Search for the cell housing the specified text and yield its [x, y] center coordinate. 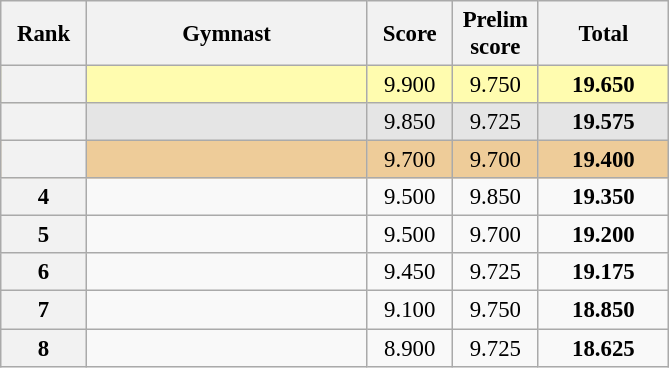
Rank [44, 34]
Gymnast [226, 34]
19.200 [604, 235]
Total [604, 34]
9.450 [410, 273]
5 [44, 235]
8.900 [410, 348]
18.850 [604, 310]
Score [410, 34]
7 [44, 310]
19.575 [604, 122]
18.625 [604, 348]
Prelim score [496, 34]
9.900 [410, 85]
4 [44, 197]
19.175 [604, 273]
19.400 [604, 160]
19.350 [604, 197]
8 [44, 348]
9.100 [410, 310]
19.650 [604, 85]
6 [44, 273]
